Capture the cell that displays the provided text and extract its (x, y) central coordinate. 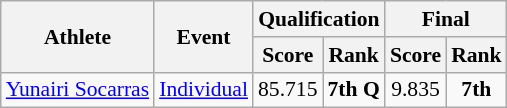
Individual (204, 90)
Athlete (78, 36)
Event (204, 36)
7th (476, 90)
7th Q (353, 90)
Final (446, 19)
85.715 (288, 90)
Qualification (319, 19)
Yunairi Socarras (78, 90)
9.835 (416, 90)
